Determine the [X, Y] coordinate at the center of the cell enclosing the given text.  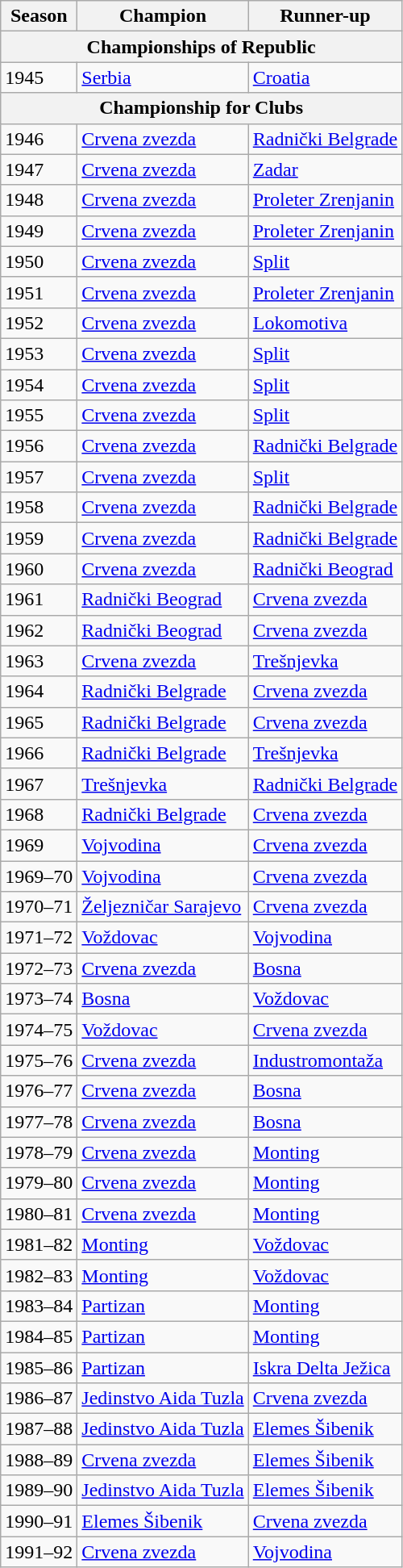
1990–91 [39, 1521]
1981–82 [39, 1244]
1987–88 [39, 1429]
1956 [39, 446]
1969–70 [39, 876]
1945 [39, 77]
1947 [39, 169]
1953 [39, 353]
1983–84 [39, 1306]
1988–89 [39, 1460]
1967 [39, 784]
1977–78 [39, 1122]
1959 [39, 538]
1946 [39, 139]
1968 [39, 814]
1975–76 [39, 1060]
1980–81 [39, 1214]
1961 [39, 600]
1986–87 [39, 1399]
1982–83 [39, 1275]
1976–77 [39, 1091]
1985–86 [39, 1368]
Zadar [325, 169]
1958 [39, 508]
Industromontaža [325, 1060]
Runner-up [325, 16]
1954 [39, 385]
Season [39, 16]
1964 [39, 692]
1957 [39, 477]
1979–80 [39, 1183]
Croatia [325, 77]
1974–75 [39, 1030]
Championship for Clubs [201, 108]
1991–92 [39, 1552]
1960 [39, 569]
Championships of Republic [201, 47]
1984–85 [39, 1336]
Serbia [163, 77]
1973–74 [39, 999]
1965 [39, 722]
1972–73 [39, 968]
Champion [163, 16]
1989–90 [39, 1491]
1970–71 [39, 907]
1948 [39, 200]
1966 [39, 753]
1978–79 [39, 1152]
Željezničar Sarajevo [163, 907]
1971–72 [39, 938]
Iskra Delta Ježica [325, 1368]
Lokomotiva [325, 323]
1962 [39, 630]
1955 [39, 416]
1952 [39, 323]
1949 [39, 231]
1963 [39, 661]
1950 [39, 261]
1969 [39, 845]
1951 [39, 292]
